Find where the given text appears and provide that cell's center as (X, Y) coordinate. 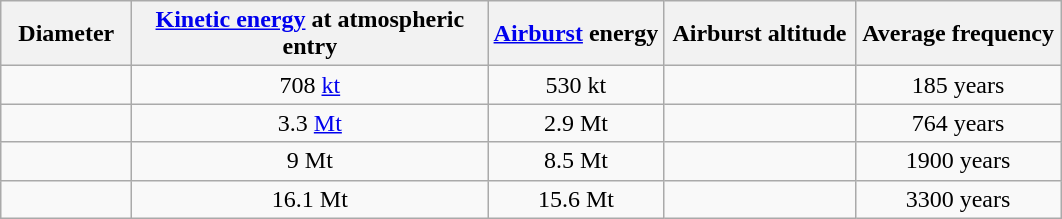
Airburst altitude (760, 34)
Airburst energy (576, 34)
8.5 Mt (576, 161)
3.3 Mt (310, 123)
3300 years (958, 199)
9 Mt (310, 161)
2.9 Mt (576, 123)
16.1 Mt (310, 199)
1900 years (958, 161)
764 years (958, 123)
Diameter (66, 34)
185 years (958, 85)
Kinetic energy at atmospheric entry (310, 34)
Average frequency (958, 34)
15.6 Mt (576, 199)
708 kt (310, 85)
530 kt (576, 85)
